Identify which cell holds the provided text, then report its (x, y) central coordinate. 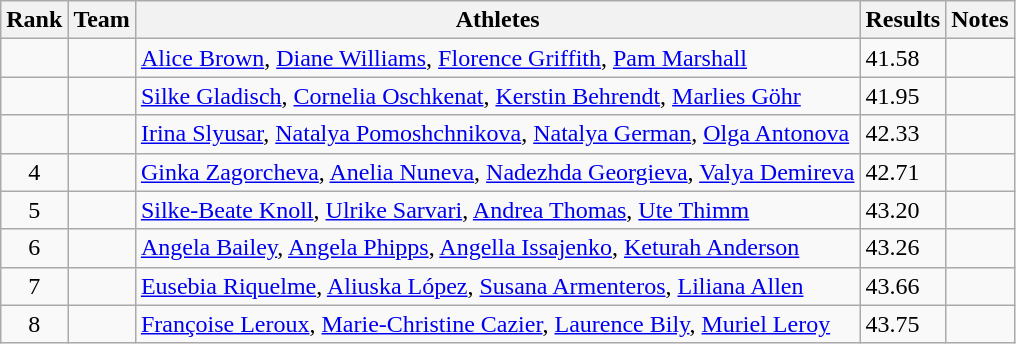
41.95 (903, 96)
Eusebia Riquelme, Aliuska López, Susana Armenteros, Liliana Allen (498, 286)
Silke-Beate Knoll, Ulrike Sarvari, Andrea Thomas, Ute Thimm (498, 210)
43.75 (903, 324)
42.33 (903, 134)
5 (34, 210)
7 (34, 286)
Rank (34, 20)
4 (34, 172)
Françoise Leroux, Marie-Christine Cazier, Laurence Bily, Muriel Leroy (498, 324)
Athletes (498, 20)
43.66 (903, 286)
Results (903, 20)
Notes (980, 20)
8 (34, 324)
Silke Gladisch, Cornelia Oschkenat, Kerstin Behrendt, Marlies Göhr (498, 96)
Irina Slyusar, Natalya Pomoshchnikova, Natalya German, Olga Antonova (498, 134)
43.20 (903, 210)
Alice Brown, Diane Williams, Florence Griffith, Pam Marshall (498, 58)
43.26 (903, 248)
6 (34, 248)
Team (102, 20)
Angela Bailey, Angela Phipps, Angella Issajenko, Keturah Anderson (498, 248)
Ginka Zagorcheva, Anelia Nuneva, Nadezhda Georgieva, Valya Demireva (498, 172)
41.58 (903, 58)
42.71 (903, 172)
